From the cell containing the given text, extract its center point as (x, y) coordinate. 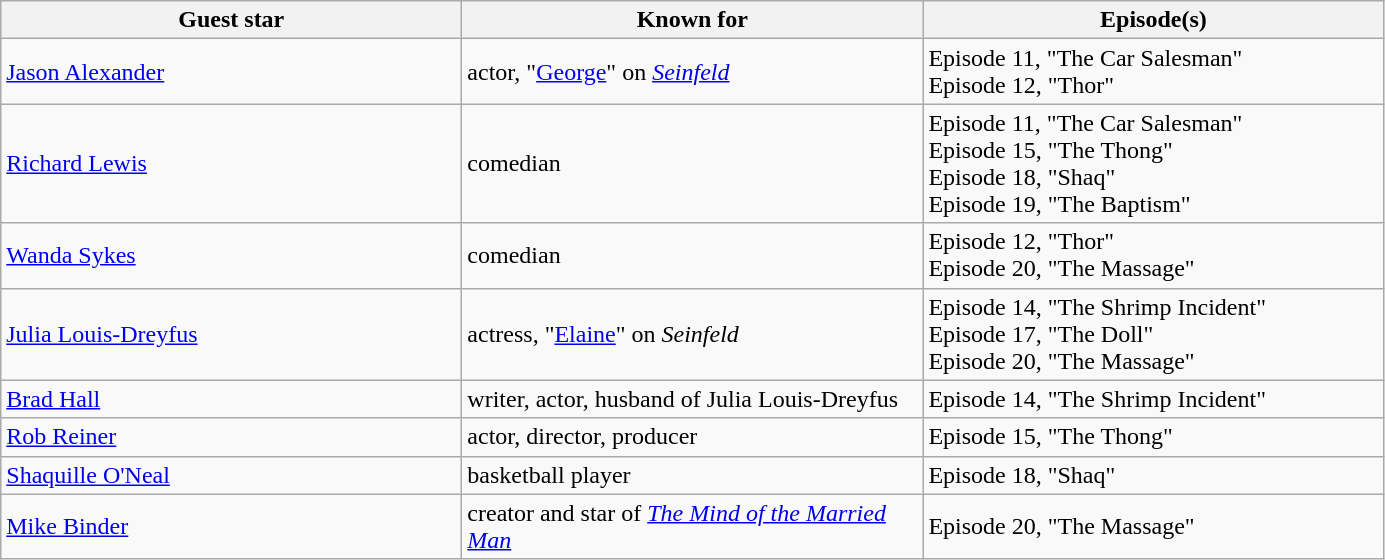
actor, "George" on Seinfeld (692, 72)
basketball player (692, 475)
actor, director, producer (692, 437)
Episode 12, "Thor"Episode 20, "The Massage" (1154, 256)
Episode 18, "Shaq" (1154, 475)
Shaquille O'Neal (232, 475)
Episode 11, "The Car Salesman"Episode 15, "The Thong"Episode 18, "Shaq"Episode 19, "The Baptism" (1154, 164)
actress, "Elaine" on Seinfeld (692, 334)
Jason Alexander (232, 72)
Episode 20, "The Massage" (1154, 526)
Episode 15, "The Thong" (1154, 437)
Wanda Sykes (232, 256)
Brad Hall (232, 399)
creator and star of The Mind of the Married Man (692, 526)
Rob Reiner (232, 437)
Episode 14, "The Shrimp Incident"Episode 17, "The Doll"Episode 20, "The Massage" (1154, 334)
Episode 11, "The Car Salesman"Episode 12, "Thor" (1154, 72)
Guest star (232, 20)
Julia Louis-Dreyfus (232, 334)
Richard Lewis (232, 164)
Episode 14, "The Shrimp Incident" (1154, 399)
Known for (692, 20)
Mike Binder (232, 526)
writer, actor, husband of Julia Louis-Dreyfus (692, 399)
Episode(s) (1154, 20)
